From the cell containing the given text, extract its center point as (X, Y) coordinate. 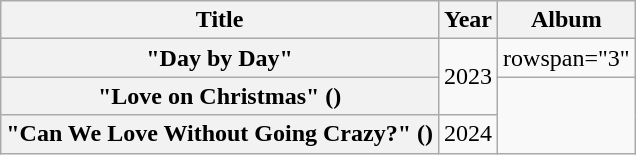
Album (567, 20)
"Day by Day" (220, 58)
2023 (468, 77)
rowspan="3" (567, 58)
"Love on Christmas" () (220, 96)
2024 (468, 134)
"Can We Love Without Going Crazy?" () (220, 134)
Year (468, 20)
Title (220, 20)
